From the cell containing the given text, extract its center point as [x, y] coordinate. 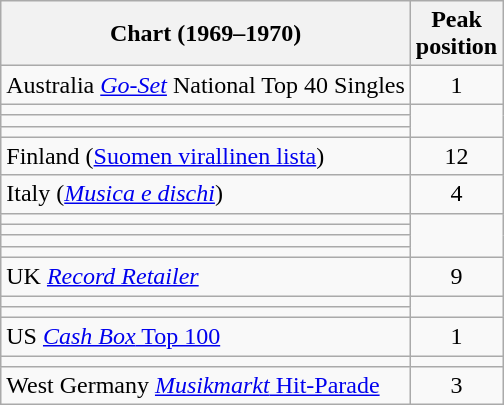
9 [456, 276]
Italy (Musica e dischi) [206, 194]
Peakposition [456, 34]
4 [456, 194]
Finland (Suomen virallinen lista) [206, 156]
UK Record Retailer [206, 276]
Chart (1969–1970) [206, 34]
Australia Go-Set National Top 40 Singles [206, 85]
US Cash Box Top 100 [206, 337]
12 [456, 156]
West Germany Musikmarkt Hit-Parade [206, 386]
3 [456, 386]
